Detect which cell encompasses the target text, then output its [x, y] center coordinate. 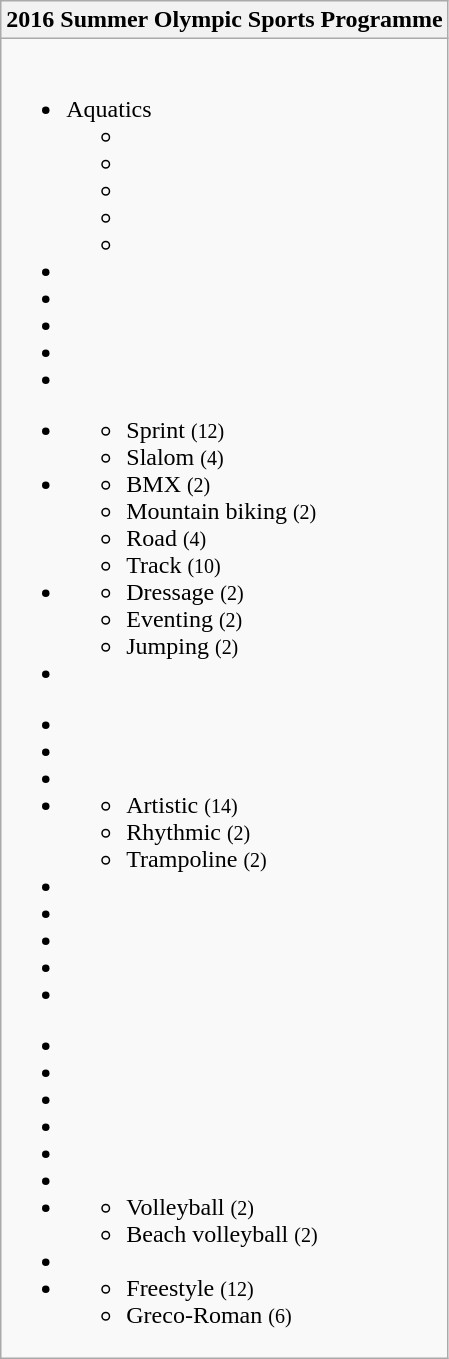
2016 Summer Olympic Sports Programme [224, 20]
